Capture the cell that displays the provided text and extract its [X, Y] central coordinate. 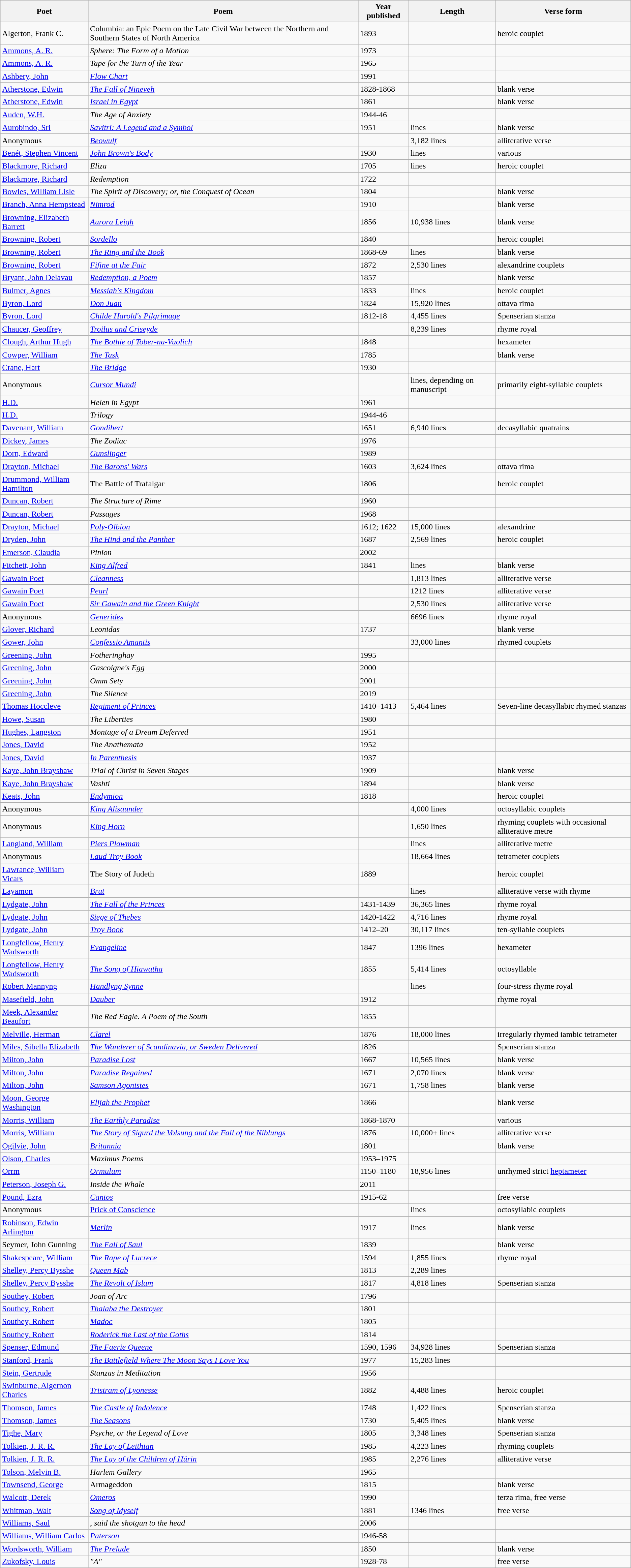
1973 [383, 51]
1813 [383, 1270]
1730 [383, 1420]
Williams, William Carlos [44, 1536]
1603 [383, 466]
The Lay of Leithian [223, 1446]
1814 [383, 1334]
Poet [44, 11]
Elijah the Prophet [223, 1103]
Paradise Regained [223, 1073]
4,000 lines [452, 809]
Ormulum [223, 1171]
Aurobindo, Sri [44, 127]
The Bothie of Tober-na-Vuolich [223, 342]
36,365 lines [452, 904]
The Wanderer of Scandinavia, or Sweden Delivered [223, 1047]
Langland, William [44, 844]
Omeros [223, 1497]
Trilogy [223, 415]
Lawrance, William Vicars [44, 874]
1812-18 [383, 316]
Song of Myself [223, 1510]
Ashbery, John [44, 76]
The Battlefield Where The Moon Says I Love You [223, 1360]
6,940 lines [452, 428]
Year published [383, 11]
Fotheringhay [223, 655]
Don Juan [223, 303]
1346 lines [452, 1510]
Crane, Hart [44, 367]
5,464 lines [452, 706]
2,289 lines [452, 1270]
1420-1422 [383, 917]
1894 [383, 783]
1,813 lines [452, 578]
1872 [383, 265]
10,000+ lines [452, 1133]
Howe, Susan [44, 719]
Orrm [44, 1171]
1889 [383, 874]
1841 [383, 565]
1651 [383, 428]
2,070 lines [452, 1073]
The Rape of Lucrece [223, 1257]
Troilus and Criseyde [223, 329]
Vashti [223, 783]
Clough, Arthur Hugh [44, 342]
Britannia [223, 1146]
The Faerie Queene [223, 1347]
15,283 lines [452, 1360]
1828-1868 [383, 89]
Seven-line decasyllabic rhymed stanzas [563, 706]
Childe Harold's Pilgrimage [223, 316]
Israel in Egypt [223, 102]
Algerton, Frank C. [44, 33]
Troy Book [223, 930]
18,664 lines [452, 857]
The Fall of Saul [223, 1244]
1861 [383, 102]
Endymion [223, 796]
Passages [223, 514]
four-stress rhyme royal [563, 986]
Benét, Stephen Vincent [44, 153]
3,624 lines [452, 466]
Tristram of Lyonesse [223, 1390]
Pound, Ezra [44, 1197]
Davenant, William [44, 428]
Piers Plowman [223, 844]
irregularly rhymed iambic tetrameter [563, 1034]
Prick of Conscience [223, 1210]
1917 [383, 1227]
1212 lines [452, 591]
2002 [383, 552]
Omm Sety [223, 681]
"A" [223, 1562]
1,422 lines [452, 1408]
1882 [383, 1390]
1785 [383, 355]
Cowper, William [44, 355]
The Battle of Trafalgar [223, 484]
Keats, John [44, 796]
1796 [383, 1296]
Flow Chart [223, 76]
The Fall of the Princes [223, 904]
1817 [383, 1283]
4,455 lines [452, 316]
1850 [383, 1549]
The Spirit of Discovery; or, the Conquest of Ocean [223, 192]
Cantos [223, 1197]
2006 [383, 1523]
Clarel [223, 1034]
1722 [383, 179]
1667 [383, 1059]
1847 [383, 947]
Robert Mannyng [44, 986]
Laud Troy Book [223, 857]
Walcott, Derek [44, 1497]
1968 [383, 514]
4,716 lines [452, 917]
Redemption [223, 179]
1956 [383, 1373]
Robinson, Edwin Arlington [44, 1227]
1868-69 [383, 252]
The Story of Judeth [223, 874]
Gower, John [44, 642]
The Age of Anxiety [223, 115]
1412–20 [383, 930]
1953–1975 [383, 1159]
Eliza [223, 166]
The Structure of Rime [223, 501]
alliterative verse with rhyme [563, 891]
Bowles, William Lisle [44, 192]
Layamon [44, 891]
1748 [383, 1408]
1952 [383, 745]
John Brown's Body [223, 153]
Swinburne, Algernon Charles [44, 1390]
Thalaba the Destroyer [223, 1309]
1410–1413 [383, 706]
Meek, Alexander Beaufort [44, 1016]
Harlem Gallery [223, 1472]
The Lay of the Children of Húrin [223, 1459]
Confessio Amantis [223, 642]
34,928 lines [452, 1347]
Browning, Elizabeth Barrett [44, 222]
1946-58 [383, 1536]
The Fall of Nineveh [223, 89]
Merlin [223, 1227]
Wordsworth, William [44, 1549]
Paradise Lost [223, 1059]
4,223 lines [452, 1446]
The Ring and the Book [223, 252]
Bulmer, Agnes [44, 290]
The Prelude [223, 1549]
1396 lines [452, 947]
Evangeline [223, 947]
Nimrod [223, 205]
1806 [383, 484]
1687 [383, 540]
Tolson, Melvin B. [44, 1472]
Dorn, Edward [44, 454]
1,758 lines [452, 1085]
Sir Gawain and the Green Knight [223, 604]
Savitri: A Legend and a Symbol [223, 127]
1,650 lines [452, 826]
15,000 lines [452, 527]
Thomas Hoccleve [44, 706]
Samson Agonistes [223, 1085]
Stein, Gertrude [44, 1373]
Stanford, Frank [44, 1360]
1815 [383, 1484]
Trial of Christ in Seven Stages [223, 770]
Cleanness [223, 578]
2019 [383, 694]
4,818 lines [452, 1283]
1915-62 [383, 1197]
Length [452, 11]
primarily eight-syllable couplets [563, 385]
octosyllable [563, 969]
1856 [383, 222]
alliterative metre [563, 844]
Shakespeare, William [44, 1257]
Masefield, John [44, 999]
Dauber [223, 999]
10,565 lines [452, 1059]
The Castle of Indolence [223, 1408]
The Red Eagle. A Poem of the South [223, 1016]
1612; 1622 [383, 527]
1937 [383, 758]
The Seasons [223, 1420]
Generides [223, 616]
Verse form [563, 11]
1594 [383, 1257]
1839 [383, 1244]
Fifine at the Fair [223, 265]
1590, 1596 [383, 1347]
The Zodiac [223, 441]
Psyche, or the Legend of Love [223, 1433]
2000 [383, 668]
1881 [383, 1510]
Joan of Arc [223, 1296]
Inside the Whale [223, 1184]
Montage of a Dream Deferred [223, 732]
1910 [383, 205]
8,239 lines [452, 329]
Hughes, Langston [44, 732]
6696 lines [452, 616]
Gunslinger [223, 454]
5,414 lines [452, 969]
Cursor Mundi [223, 385]
unrhymed strict heptameter [563, 1171]
3,348 lines [452, 1433]
33,000 lines [452, 642]
Messiah's Kingdom [223, 290]
Seymer, John Gunning [44, 1244]
18,956 lines [452, 1171]
Tape for the Turn of the Year [223, 63]
1804 [383, 192]
1826 [383, 1047]
Tighe, Mary [44, 1433]
Poem [223, 11]
1960 [383, 501]
Williams, Saul [44, 1523]
1928-78 [383, 1562]
1909 [383, 770]
Queen Mab [223, 1270]
Olson, Charles [44, 1159]
Fitchett, John [44, 565]
Pearl [223, 591]
2,276 lines [452, 1459]
1824 [383, 303]
2011 [383, 1184]
Paterson [223, 1536]
1893 [383, 33]
Aurora Leigh [223, 222]
3,182 lines [452, 140]
1431-1439 [383, 904]
The Barons' Wars [223, 466]
alexandrine [563, 527]
1150–1180 [383, 1171]
ten-syllable couplets [563, 930]
1,855 lines [452, 1257]
1818 [383, 796]
Auden, W.H. [44, 115]
Emerson, Claudia [44, 552]
1977 [383, 1360]
5,405 lines [452, 1420]
Columbia: an Epic Poem on the Late Civil War between the Northern and Southern States of North America [223, 33]
Sordello [223, 239]
Armageddon [223, 1484]
rhyming couplets with occasional alliterative metre [563, 826]
rhymed couplets [563, 642]
Leonidas [223, 629]
1840 [383, 239]
The Song of Hiawatha [223, 969]
1848 [383, 342]
Zukofsky, Louis [44, 1562]
Regiment of Princes [223, 706]
tetrameter couplets [563, 857]
1833 [383, 290]
terza rima, free verse [563, 1497]
Spenser, Edmund [44, 1347]
Gascoigne's Egg [223, 668]
Townsend, George [44, 1484]
Madoc [223, 1322]
Redemption, a Poem [223, 278]
Dryden, John [44, 540]
15,920 lines [452, 303]
King Horn [223, 826]
1980 [383, 719]
Chaucer, Geoffrey [44, 329]
Maximus Poems [223, 1159]
The Liberties [223, 719]
The Task [223, 355]
30,117 lines [452, 930]
Roderick the Last of the Goths [223, 1334]
1961 [383, 402]
1737 [383, 629]
Siege of Thebes [223, 917]
2001 [383, 681]
Whitman, Walt [44, 1510]
10,938 lines [452, 222]
King Alfred [223, 565]
, said the shotgun to the head [223, 1523]
Brut [223, 891]
2,569 lines [452, 540]
Helen in Egypt [223, 402]
Bryant, John Delavau [44, 278]
1912 [383, 999]
Moon, George Washington [44, 1103]
Pinion [223, 552]
The Silence [223, 694]
1991 [383, 76]
Sphere: The Form of a Motion [223, 51]
1995 [383, 655]
Handlyng Synne [223, 986]
The Hind and the Panther [223, 540]
Peterson, Joseph G. [44, 1184]
Stanzas in Meditation [223, 1373]
1990 [383, 1497]
The Story of Sigurd the Volsung and the Fall of the Niblungs [223, 1133]
Miles, Sibella Elizabeth [44, 1047]
1868-1870 [383, 1120]
alexandrine couplets [563, 265]
1866 [383, 1103]
The Revolt of Islam [223, 1283]
Ogilvie, John [44, 1146]
The Earthly Paradise [223, 1120]
King Alisaunder [223, 809]
The Anathemata [223, 745]
rhyming couplets [563, 1446]
Gondibert [223, 428]
1857 [383, 278]
1976 [383, 441]
4,488 lines [452, 1390]
Dickey, James [44, 441]
The Bridge [223, 367]
decasyllabic quatrains [563, 428]
Melville, Herman [44, 1034]
1705 [383, 166]
1989 [383, 454]
Drummond, William Hamilton [44, 484]
lines, depending on manuscript [452, 385]
18,000 lines [452, 1034]
Poly-Olbion [223, 527]
Branch, Anna Hempstead [44, 205]
Beowulf [223, 140]
In Parenthesis [223, 758]
Glover, Richard [44, 629]
